For the text-containing cell, return its midpoint in (X, Y) coordinate format. 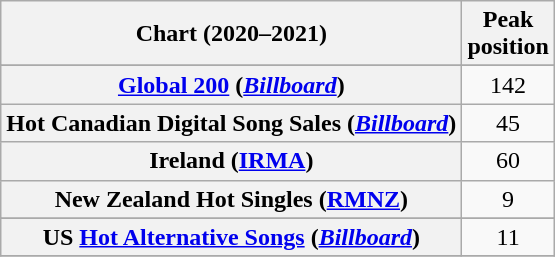
9 (508, 199)
Hot Canadian Digital Song Sales (Billboard) (232, 123)
142 (508, 85)
45 (508, 123)
Global 200 (Billboard) (232, 85)
New Zealand Hot Singles (RMNZ) (232, 199)
Chart (2020–2021) (232, 34)
US Hot Alternative Songs (Billboard) (232, 237)
60 (508, 161)
Ireland (IRMA) (232, 161)
11 (508, 237)
Peakposition (508, 34)
